Return the [x, y] coordinate for the center point of the cell that contains the specified text.  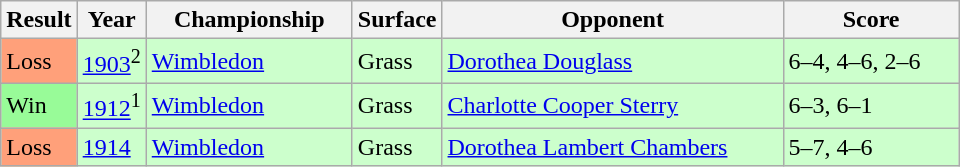
Win [39, 106]
Dorothea Douglass [612, 62]
19032 [112, 62]
5–7, 4–6 [871, 147]
Year [112, 20]
6–3, 6–1 [871, 106]
6–4, 4–6, 2–6 [871, 62]
Result [39, 20]
Championship [249, 20]
Score [871, 20]
Dorothea Lambert Chambers [612, 147]
1914 [112, 147]
Surface [397, 20]
Opponent [612, 20]
Charlotte Cooper Sterry [612, 106]
19121 [112, 106]
